Pinpoint the cell where the given text exists, returning its (x, y) midpoint coordinate. 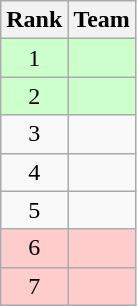
7 (34, 286)
3 (34, 134)
6 (34, 248)
Rank (34, 20)
4 (34, 172)
1 (34, 58)
5 (34, 210)
Team (102, 20)
2 (34, 96)
